Determine the (X, Y) coordinate at the center of the cell enclosing the given text.  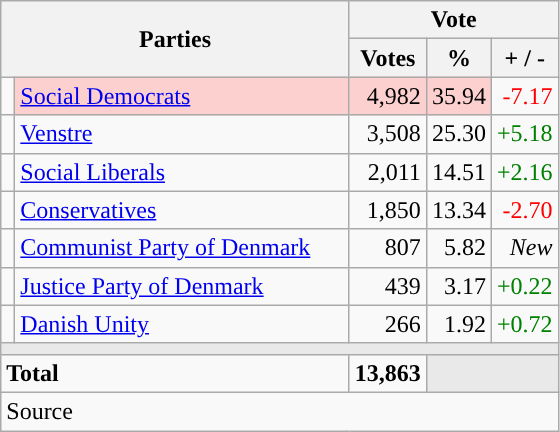
Venstre (182, 134)
13.34 (458, 210)
Vote (454, 20)
+ / - (524, 58)
Social Liberals (182, 172)
Conservatives (182, 210)
807 (388, 248)
1.92 (458, 324)
-2.70 (524, 210)
25.30 (458, 134)
2,011 (388, 172)
1,850 (388, 210)
5.82 (458, 248)
+2.16 (524, 172)
14.51 (458, 172)
Parties (176, 39)
Source (280, 411)
3,508 (388, 134)
+0.22 (524, 286)
New (524, 248)
+0.72 (524, 324)
Danish Unity (182, 324)
13,863 (388, 373)
Communist Party of Denmark (182, 248)
4,982 (388, 96)
Total (176, 373)
Votes (388, 58)
Justice Party of Denmark (182, 286)
+5.18 (524, 134)
% (458, 58)
3.17 (458, 286)
35.94 (458, 96)
-7.17 (524, 96)
439 (388, 286)
266 (388, 324)
Social Democrats (182, 96)
